Search for the cell housing the specified text and yield its [X, Y] center coordinate. 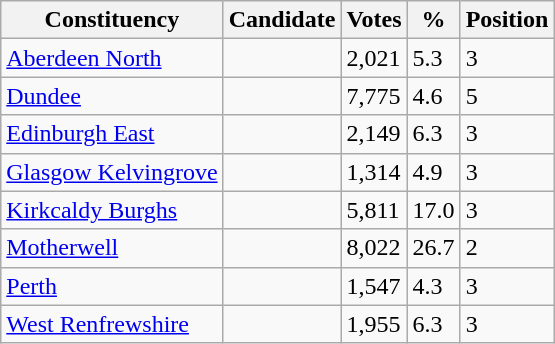
Aberdeen North [112, 58]
4.3 [434, 286]
Kirkcaldy Burghs [112, 210]
West Renfrewshire [112, 324]
4.6 [434, 96]
2,021 [374, 58]
Glasgow Kelvingrove [112, 172]
4.9 [434, 172]
Perth [112, 286]
8,022 [374, 248]
1,314 [374, 172]
5 [507, 96]
5,811 [374, 210]
5.3 [434, 58]
Votes [374, 20]
Dundee [112, 96]
1,955 [374, 324]
Candidate [282, 20]
17.0 [434, 210]
1,547 [374, 286]
Motherwell [112, 248]
26.7 [434, 248]
Position [507, 20]
2 [507, 248]
2,149 [374, 134]
Constituency [112, 20]
% [434, 20]
Edinburgh East [112, 134]
7,775 [374, 96]
